Provide the [x, y] coordinate of the cell's center where the given text is located.  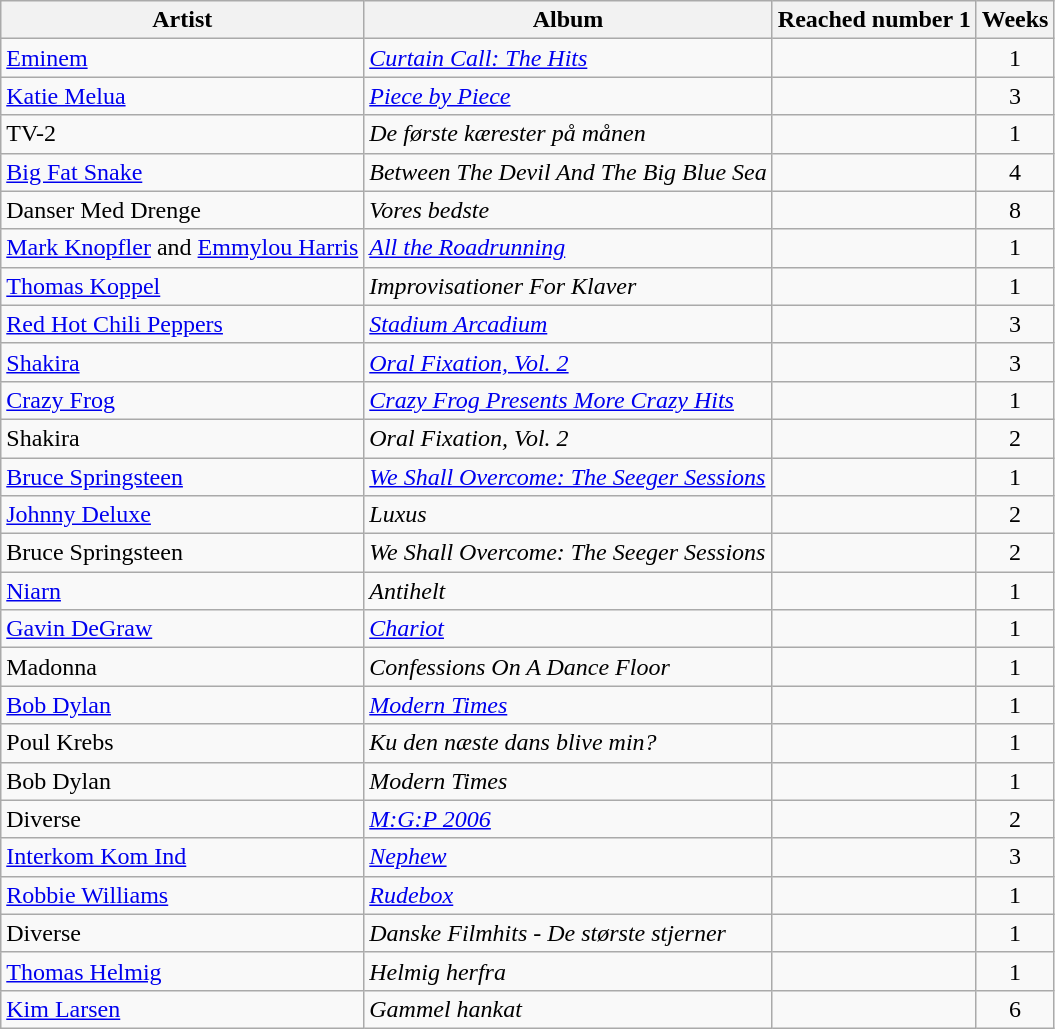
Reached number 1 [874, 20]
Poul Krebs [182, 743]
Antihelt [568, 591]
Gavin DeGraw [182, 629]
Gammel hankat [568, 1009]
Crazy Frog Presents More Crazy Hits [568, 400]
Vores bedste [568, 210]
6 [1015, 1009]
4 [1015, 172]
Curtain Call: The Hits [568, 58]
Nephew [568, 857]
Niarn [182, 591]
Katie Melua [182, 96]
Piece by Piece [568, 96]
M:G:P 2006 [568, 819]
Confessions On A Dance Floor [568, 667]
Luxus [568, 515]
Chariot [568, 629]
Interkom Kom Ind [182, 857]
Helmig herfra [568, 971]
Weeks [1015, 20]
Thomas Koppel [182, 286]
Between The Devil And The Big Blue Sea [568, 172]
8 [1015, 210]
Eminem [182, 58]
Crazy Frog [182, 400]
Madonna [182, 667]
TV-2 [182, 134]
Kim Larsen [182, 1009]
De første kærester på månen [568, 134]
Mark Knopfler and Emmylou Harris [182, 248]
Artist [182, 20]
Thomas Helmig [182, 971]
Stadium Arcadium [568, 324]
Big Fat Snake [182, 172]
Danser Med Drenge [182, 210]
All the Roadrunning [568, 248]
Red Hot Chili Peppers [182, 324]
Danske Filmhits - De største stjerner [568, 933]
Improvisationer For Klaver [568, 286]
Johnny Deluxe [182, 515]
Ku den næste dans blive min? [568, 743]
Robbie Williams [182, 895]
Album [568, 20]
Rudebox [568, 895]
